Provide the [x, y] coordinate of the cell's center where the given text is located.  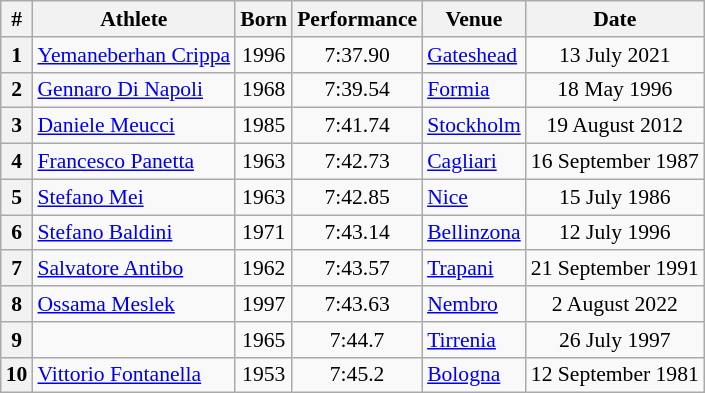
Gennaro Di Napoli [134, 90]
21 September 1991 [615, 269]
2 August 2022 [615, 304]
Gateshead [474, 55]
Stefano Baldini [134, 233]
7:43.63 [357, 304]
Ossama Meslek [134, 304]
1971 [264, 233]
Date [615, 19]
Bologna [474, 375]
Nice [474, 197]
1 [17, 55]
7:42.73 [357, 162]
7:39.54 [357, 90]
Formia [474, 90]
Daniele Meucci [134, 126]
1985 [264, 126]
9 [17, 340]
3 [17, 126]
Bellinzona [474, 233]
7:43.14 [357, 233]
4 [17, 162]
26 July 1997 [615, 340]
1965 [264, 340]
Stefano Mei [134, 197]
Tirrenia [474, 340]
7:45.2 [357, 375]
18 May 1996 [615, 90]
7:41.74 [357, 126]
1996 [264, 55]
1997 [264, 304]
Vittorio Fontanella [134, 375]
7:43.57 [357, 269]
Stockholm [474, 126]
Nembro [474, 304]
Born [264, 19]
Athlete [134, 19]
7:42.85 [357, 197]
Venue [474, 19]
7:37.90 [357, 55]
12 July 1996 [615, 233]
# [17, 19]
1962 [264, 269]
13 July 2021 [615, 55]
Salvatore Antibo [134, 269]
7 [17, 269]
Performance [357, 19]
16 September 1987 [615, 162]
2 [17, 90]
7:44.7 [357, 340]
5 [17, 197]
Trapani [474, 269]
Francesco Panetta [134, 162]
8 [17, 304]
12 September 1981 [615, 375]
6 [17, 233]
19 August 2012 [615, 126]
Yemaneberhan Crippa [134, 55]
Cagliari [474, 162]
1953 [264, 375]
10 [17, 375]
1968 [264, 90]
15 July 1986 [615, 197]
